For the text-containing cell, return its midpoint in [x, y] coordinate format. 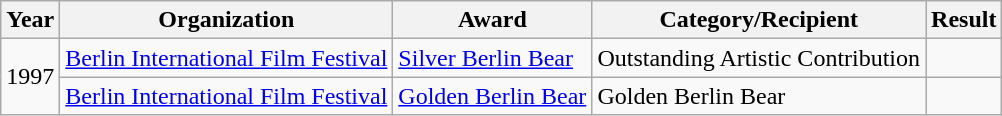
Award [492, 20]
Year [30, 20]
Silver Berlin Bear [492, 58]
Outstanding Artistic Contribution [759, 58]
Organization [226, 20]
Result [964, 20]
Category/Recipient [759, 20]
1997 [30, 77]
